From the cell containing the given text, extract its center point as (x, y) coordinate. 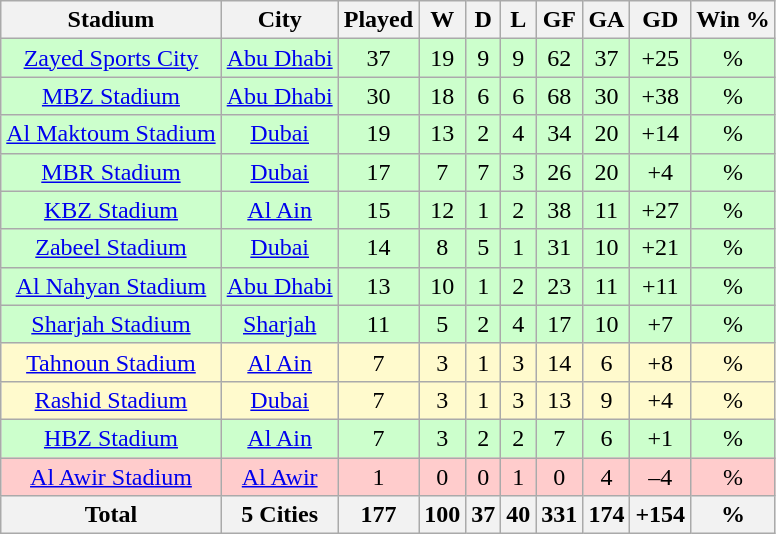
Rashid Stadium (111, 400)
+27 (660, 210)
Al Awir Stadium (111, 477)
38 (560, 210)
Sharjah Stadium (111, 324)
40 (518, 515)
Zayed Sports City (111, 58)
Al Nahyan Stadium (111, 286)
331 (560, 515)
177 (378, 515)
L (518, 20)
12 (442, 210)
+21 (660, 248)
+1 (660, 438)
68 (560, 96)
+25 (660, 58)
GA (606, 20)
Al Awir (280, 477)
+14 (660, 134)
+38 (660, 96)
23 (560, 286)
City (280, 20)
+154 (660, 515)
+7 (660, 324)
–4 (660, 477)
34 (560, 134)
5 Cities (280, 515)
15 (378, 210)
+8 (660, 362)
174 (606, 515)
D (484, 20)
18 (442, 96)
Tahnoun Stadium (111, 362)
Total (111, 515)
100 (442, 515)
W (442, 20)
+11 (660, 286)
MBZ Stadium (111, 96)
MBR Stadium (111, 172)
Al Maktoum Stadium (111, 134)
HBZ Stadium (111, 438)
Stadium (111, 20)
Zabeel Stadium (111, 248)
Sharjah (280, 324)
Win % (734, 20)
GD (660, 20)
8 (442, 248)
31 (560, 248)
26 (560, 172)
KBZ Stadium (111, 210)
62 (560, 58)
GF (560, 20)
Played (378, 20)
